Scan for the cell matching the given text and deliver its [x, y] coordinate at center. 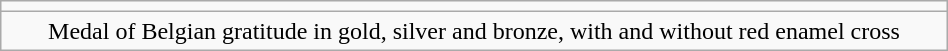
Medal of Belgian gratitude in gold, silver and bronze, with and without red enamel cross [474, 31]
